Detect which cell encompasses the target text, then output its [X, Y] center coordinate. 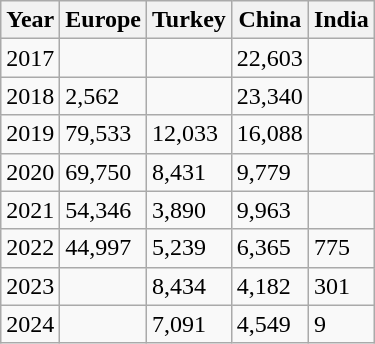
5,239 [188, 248]
23,340 [270, 96]
2020 [30, 172]
775 [341, 248]
2023 [30, 286]
2019 [30, 134]
Year [30, 20]
2022 [30, 248]
2021 [30, 210]
54,346 [104, 210]
8,431 [188, 172]
7,091 [188, 324]
4,549 [270, 324]
Turkey [188, 20]
69,750 [104, 172]
2018 [30, 96]
2017 [30, 58]
79,533 [104, 134]
China [270, 20]
16,088 [270, 134]
301 [341, 286]
4,182 [270, 286]
2024 [30, 324]
3,890 [188, 210]
9,779 [270, 172]
12,033 [188, 134]
2,562 [104, 96]
9,963 [270, 210]
Europe [104, 20]
44,997 [104, 248]
22,603 [270, 58]
9 [341, 324]
6,365 [270, 248]
8,434 [188, 286]
India [341, 20]
